Provide the (X, Y) coordinate of the cell's center where the given text is located.  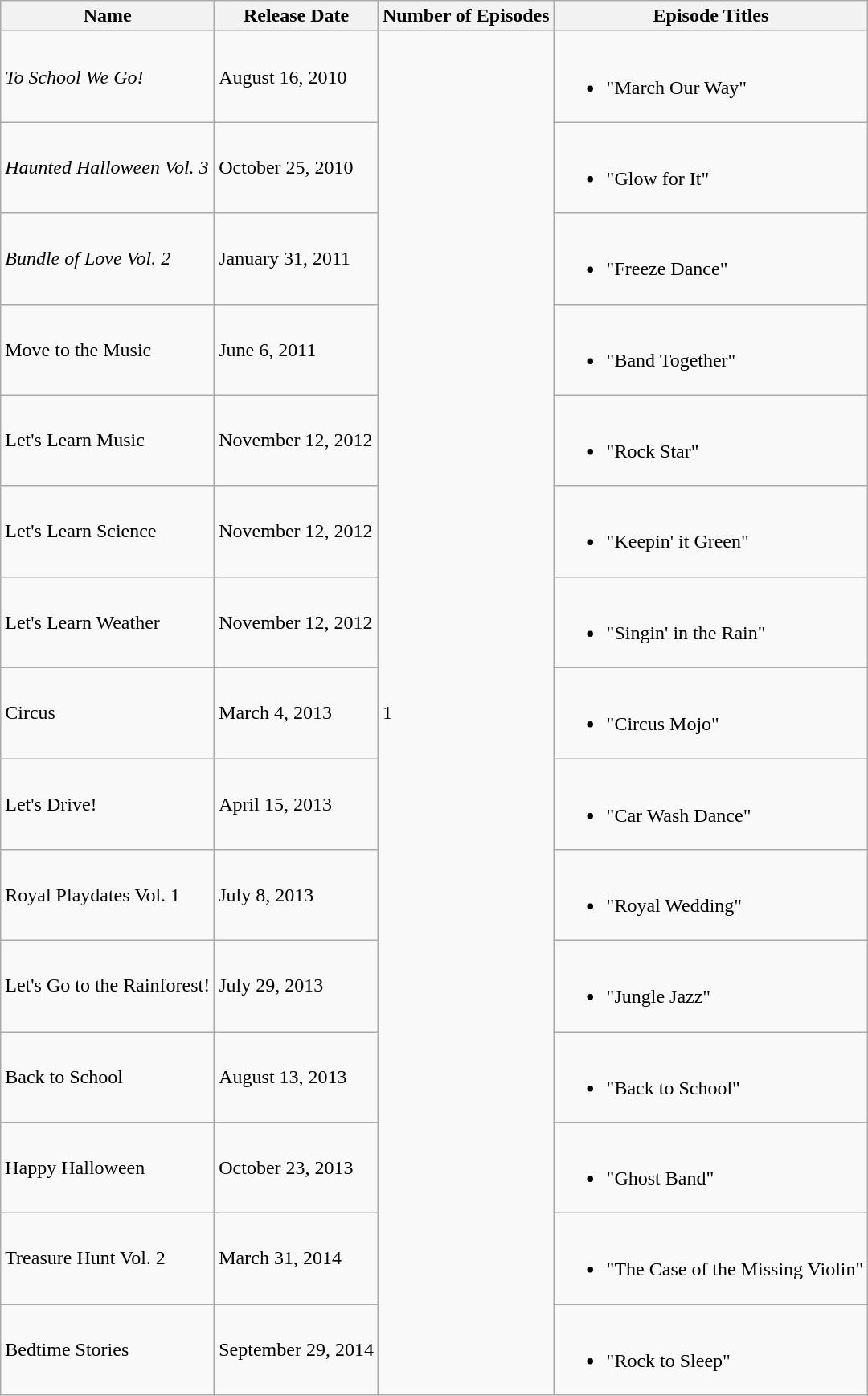
"Rock to Sleep" (710, 1349)
Number of Episodes (466, 16)
Royal Playdates Vol. 1 (108, 894)
August 16, 2010 (297, 77)
Circus (108, 712)
Happy Halloween (108, 1168)
April 15, 2013 (297, 804)
July 8, 2013 (297, 894)
Let's Learn Music (108, 441)
September 29, 2014 (297, 1349)
"Car Wash Dance" (710, 804)
"Keepin' it Green" (710, 531)
"Jungle Jazz" (710, 986)
"Band Together" (710, 349)
June 6, 2011 (297, 349)
Let's Go to the Rainforest! (108, 986)
Let's Drive! (108, 804)
"Freeze Dance" (710, 259)
To School We Go! (108, 77)
Episode Titles (710, 16)
Let's Learn Science (108, 531)
Move to the Music (108, 349)
August 13, 2013 (297, 1076)
July 29, 2013 (297, 986)
"Back to School" (710, 1076)
March 4, 2013 (297, 712)
March 31, 2014 (297, 1259)
Bedtime Stories (108, 1349)
October 25, 2010 (297, 167)
"Ghost Band" (710, 1168)
"The Case of the Missing Violin" (710, 1259)
January 31, 2011 (297, 259)
Release Date (297, 16)
"Circus Mojo" (710, 712)
Treasure Hunt Vol. 2 (108, 1259)
"Singin' in the Rain" (710, 622)
"Rock Star" (710, 441)
Let's Learn Weather (108, 622)
October 23, 2013 (297, 1168)
Name (108, 16)
"Royal Wedding" (710, 894)
Haunted Halloween Vol. 3 (108, 167)
"March Our Way" (710, 77)
1 (466, 713)
"Glow for It" (710, 167)
Bundle of Love Vol. 2 (108, 259)
Back to School (108, 1076)
